From the cell containing the given text, extract its center point as [x, y] coordinate. 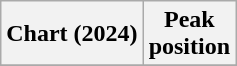
Chart (2024) [72, 34]
Peakposition [189, 34]
